Return the [x, y] coordinate for the center point of the cell that contains the specified text.  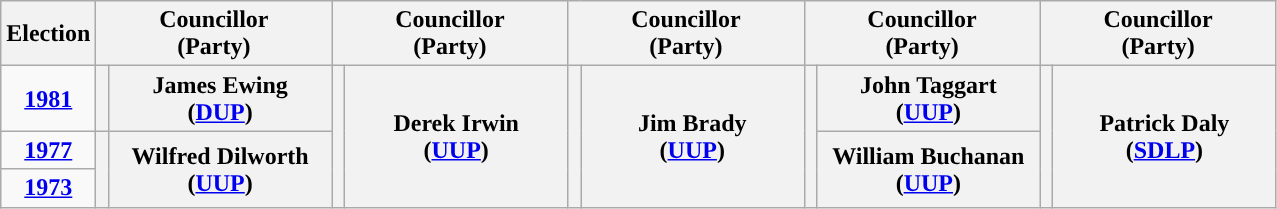
1981 [48, 98]
John Taggart (UUP) [929, 98]
Wilfred Dilworth (UUP) [220, 169]
1973 [48, 188]
James Ewing (DUP) [220, 98]
William Buchanan (UUP) [929, 169]
Election [48, 34]
Derek Irwin (UUP) [456, 136]
Jim Brady (UUP) [692, 136]
Patrick Daly (SDLP) [1165, 136]
1977 [48, 150]
